Capture the cell that displays the provided text and extract its [X, Y] central coordinate. 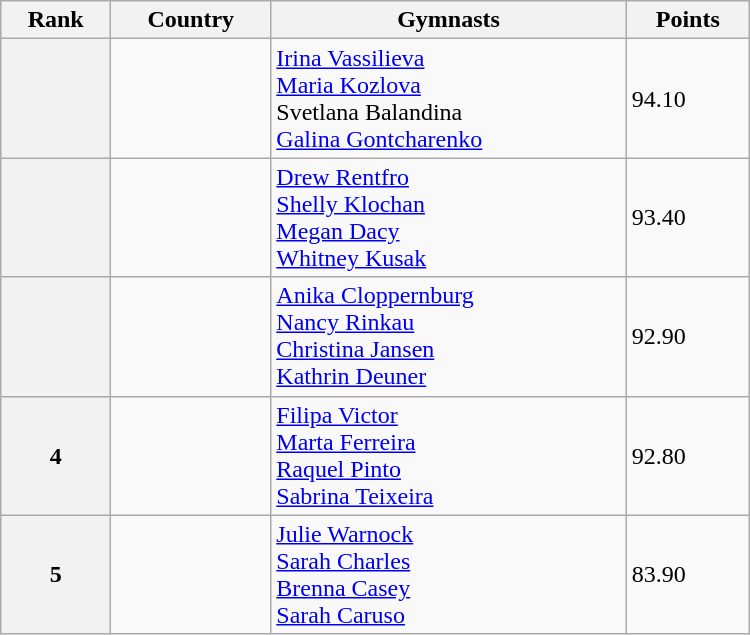
Gymnasts [448, 20]
Irina VassilievaMaria KozlovaSvetlana BalandinaGalina Gontcharenko [448, 98]
5 [56, 574]
4 [56, 456]
Julie WarnockSarah CharlesBrenna CaseySarah Caruso [448, 574]
93.40 [688, 218]
Country [191, 20]
Filipa VictorMarta FerreiraRaquel PintoSabrina Teixeira [448, 456]
Anika CloppernburgNancy Rinkau Christina JansenKathrin Deuner [448, 336]
94.10 [688, 98]
92.90 [688, 336]
83.90 [688, 574]
Drew RentfroShelly KlochanMegan DacyWhitney Kusak [448, 218]
Rank [56, 20]
Points [688, 20]
92.80 [688, 456]
